Return [x, y] of the center of cell containing provided text 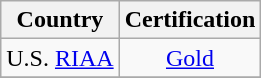
Certification [190, 20]
Gold [190, 58]
Country [60, 20]
U.S. RIAA [60, 58]
